Return the (x, y) coordinate for the center point of the cell that contains the specified text.  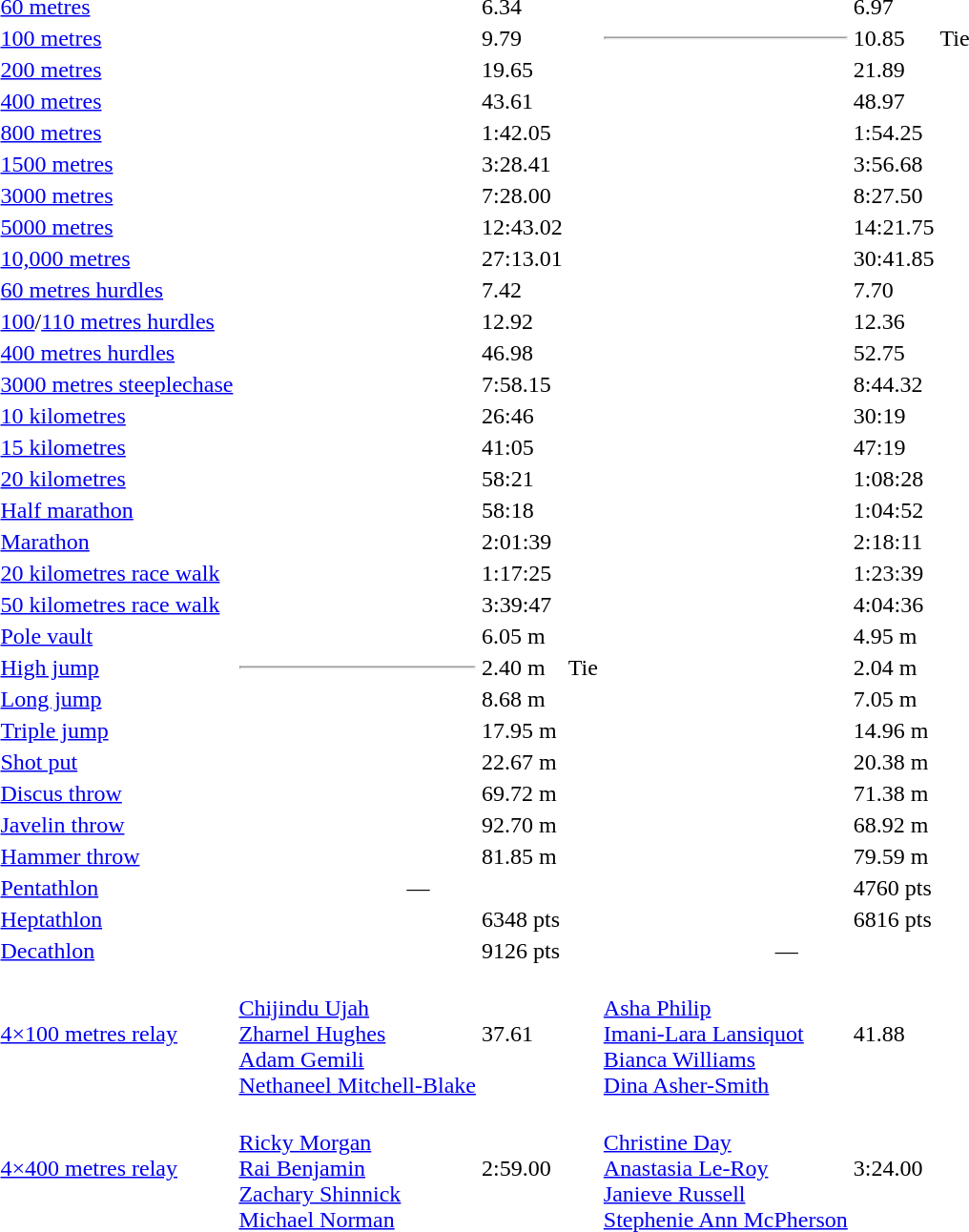
1:54.25 (894, 133)
69.72 m (522, 793)
3:56.68 (894, 164)
9126 pts (522, 951)
12.36 (894, 321)
7.42 (522, 290)
1:04:52 (894, 510)
9.79 (522, 38)
Chijindu UjahZharnel HughesAdam GemiliNethaneel Mitchell-Blake (358, 1034)
2.40 m (522, 667)
Asha PhilipImani-Lara LansiquotBianca WilliamsDina Asher-Smith (725, 1034)
7:58.15 (522, 384)
2.04 m (894, 667)
47:19 (894, 447)
41.88 (894, 1034)
43.61 (522, 101)
4760 pts (894, 888)
8:44.32 (894, 384)
14:21.75 (894, 227)
37.61 (522, 1034)
46.98 (522, 353)
71.38 m (894, 793)
8:27.50 (894, 195)
— (418, 888)
17.95 m (522, 730)
30:19 (894, 416)
58:18 (522, 510)
52.75 (894, 353)
12.92 (522, 321)
1:08:28 (894, 479)
4.95 m (894, 636)
19.65 (522, 70)
27:13.01 (522, 258)
2:01:39 (522, 542)
22.67 m (522, 762)
92.70 m (522, 825)
6.05 m (522, 636)
1:42.05 (522, 133)
30:41.85 (894, 258)
6348 pts (522, 919)
Tie (583, 667)
10.85 (894, 38)
26:46 (522, 416)
58:21 (522, 479)
6816 pts (894, 919)
7:28.00 (522, 195)
21.89 (894, 70)
68.92 m (894, 825)
79.59 m (894, 856)
7.05 m (894, 699)
4:04:36 (894, 605)
3:39:47 (522, 605)
2:18:11 (894, 542)
14.96 m (894, 730)
3:28.41 (522, 164)
7.70 (894, 290)
81.85 m (522, 856)
41:05 (522, 447)
8.68 m (522, 699)
48.97 (894, 101)
1:23:39 (894, 573)
1:17:25 (522, 573)
20.38 m (894, 762)
12:43.02 (522, 227)
